Output the [X, Y] coordinate of the center of the cell containing the given text.  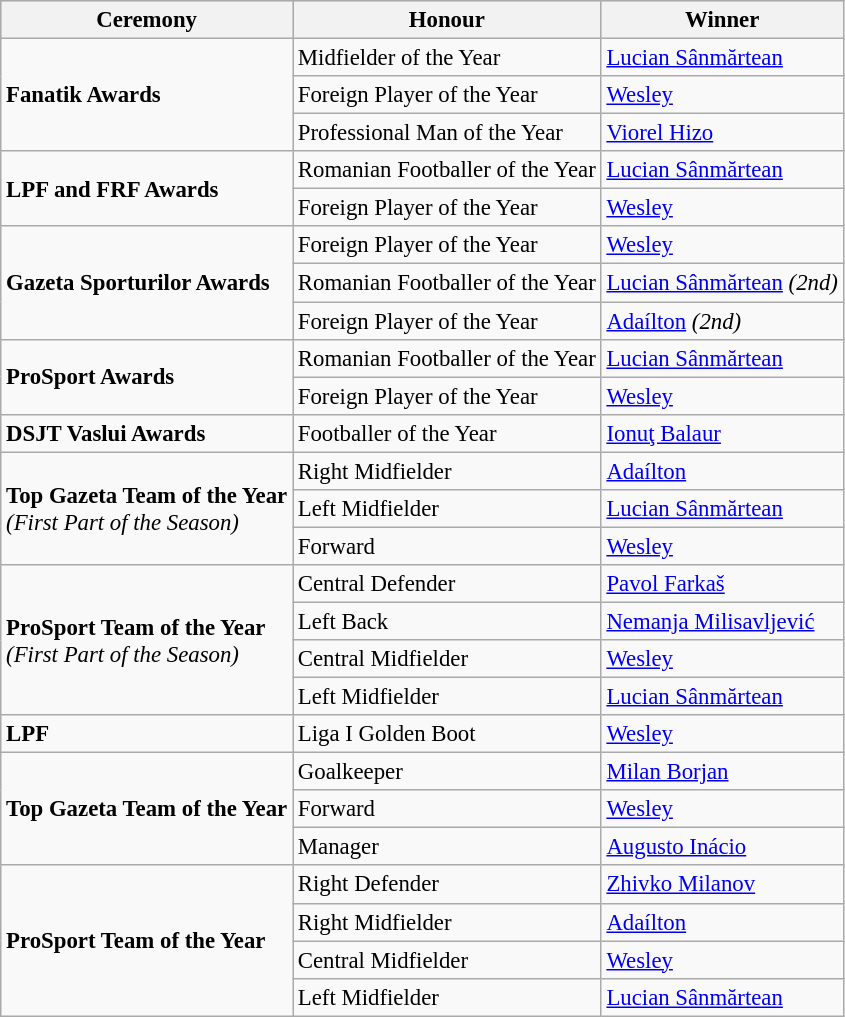
LPF [147, 734]
Gazeta Sporturilor Awards [147, 282]
Ceremony [147, 20]
Ionuţ Balaur [722, 433]
Midfielder of the Year [446, 58]
Viorel Hizo [722, 133]
Winner [722, 20]
Liga I Golden Boot [446, 734]
Professional Man of the Year [446, 133]
Milan Borjan [722, 772]
ProSport Team of the Year [147, 941]
Footballer of the Year [446, 433]
Honour [446, 20]
ProSport Awards [147, 376]
Adaílton (2nd) [722, 321]
Central Defender [446, 584]
Top Gazeta Team of the Year(First Part of the Season) [147, 508]
Manager [446, 847]
Left Back [446, 621]
Augusto Inácio [722, 847]
Zhivko Milanov [722, 885]
Fanatik Awards [147, 96]
LPF and FRF Awards [147, 188]
Lucian Sânmărtean (2nd) [722, 283]
Right Defender [446, 885]
Pavol Farkaš [722, 584]
Top Gazeta Team of the Year [147, 810]
Goalkeeper [446, 772]
ProSport Team of the Year(First Part of the Season) [147, 640]
DSJT Vaslui Awards [147, 433]
Nemanja Milisavljević [722, 621]
